Extract the [x, y] coordinate from the center of the cell holding the provided text.  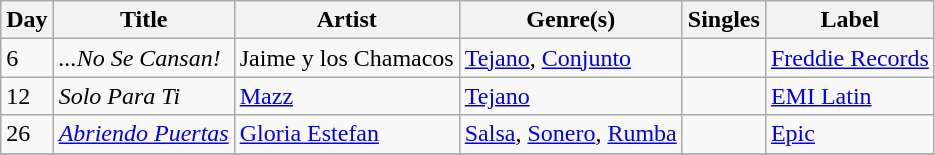
EMI Latin [850, 96]
Genre(s) [570, 20]
Salsa, Sonero, Rumba [570, 134]
Epic [850, 134]
Solo Para Ti [144, 96]
6 [27, 58]
Label [850, 20]
26 [27, 134]
Mazz [346, 96]
Tejano, Conjunto [570, 58]
Freddie Records [850, 58]
12 [27, 96]
Title [144, 20]
Day [27, 20]
...No Se Cansan! [144, 58]
Singles [724, 20]
Jaime y los Chamacos [346, 58]
Abriendo Puertas [144, 134]
Tejano [570, 96]
Gloria Estefan [346, 134]
Artist [346, 20]
